Return [X, Y] of the center of cell containing provided text 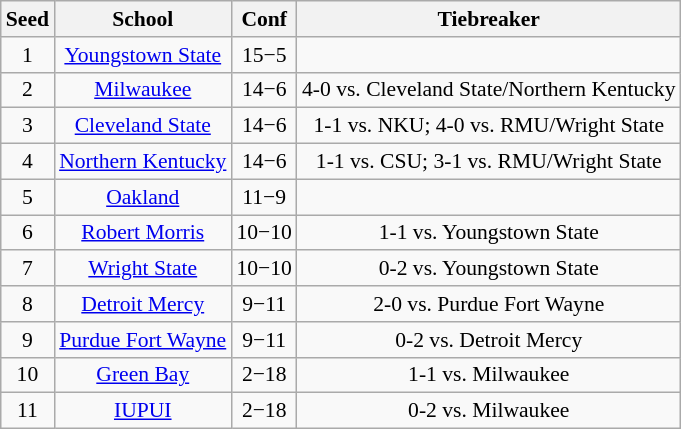
3 [28, 126]
1 [28, 55]
11 [28, 411]
Northern Kentucky [142, 162]
15−5 [264, 55]
Detroit Mercy [142, 304]
Wright State [142, 269]
1-1 vs. Milwaukee [489, 375]
Green Bay [142, 375]
Tiebreaker [489, 19]
1-1 vs. Youngstown State [489, 233]
School [142, 19]
1-1 vs. CSU; 3-1 vs. RMU/Wright State [489, 162]
IUPUI [142, 411]
8 [28, 304]
11−9 [264, 197]
Youngstown State [142, 55]
5 [28, 197]
4-0 vs. Cleveland State/Northern Kentucky [489, 90]
4 [28, 162]
2 [28, 90]
2-0 vs. Purdue Fort Wayne [489, 304]
Cleveland State [142, 126]
Milwaukee [142, 90]
Robert Morris [142, 233]
6 [28, 233]
7 [28, 269]
0-2 vs. Milwaukee [489, 411]
Conf [264, 19]
Seed [28, 19]
0-2 vs. Youngstown State [489, 269]
Purdue Fort Wayne [142, 340]
1-1 vs. NKU; 4-0 vs. RMU/Wright State [489, 126]
10 [28, 375]
0-2 vs. Detroit Mercy [489, 340]
Oakland [142, 197]
9 [28, 340]
